Output the (X, Y) coordinate of the center of the cell containing the given text.  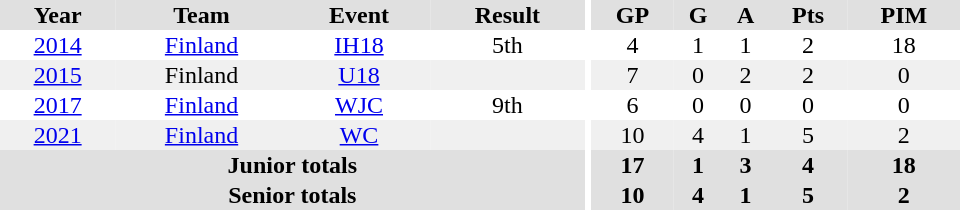
Event (359, 15)
17 (632, 165)
Junior totals (292, 165)
2014 (58, 45)
Senior totals (292, 195)
WJC (359, 105)
9th (507, 105)
WC (359, 135)
6 (632, 105)
Pts (808, 15)
5th (507, 45)
G (698, 15)
2017 (58, 105)
Year (58, 15)
Result (507, 15)
U18 (359, 75)
7 (632, 75)
2021 (58, 135)
GP (632, 15)
2015 (58, 75)
Team (202, 15)
IH18 (359, 45)
3 (746, 165)
A (746, 15)
PIM (904, 15)
